Provide the (x, y) coordinate of the cell's center where the given text is located.  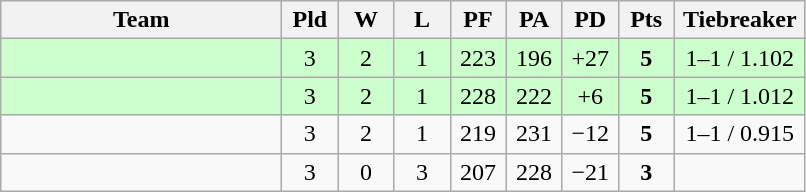
+27 (590, 58)
−12 (590, 134)
PA (534, 20)
222 (534, 96)
1–1 / 0.915 (740, 134)
L (422, 20)
0 (366, 172)
Pts (646, 20)
1–1 / 1.012 (740, 96)
PF (478, 20)
Tiebreaker (740, 20)
223 (478, 58)
W (366, 20)
219 (478, 134)
231 (534, 134)
+6 (590, 96)
Team (142, 20)
1–1 / 1.102 (740, 58)
PD (590, 20)
Pld (310, 20)
196 (534, 58)
−21 (590, 172)
207 (478, 172)
